Capture the cell that displays the provided text and extract its [x, y] central coordinate. 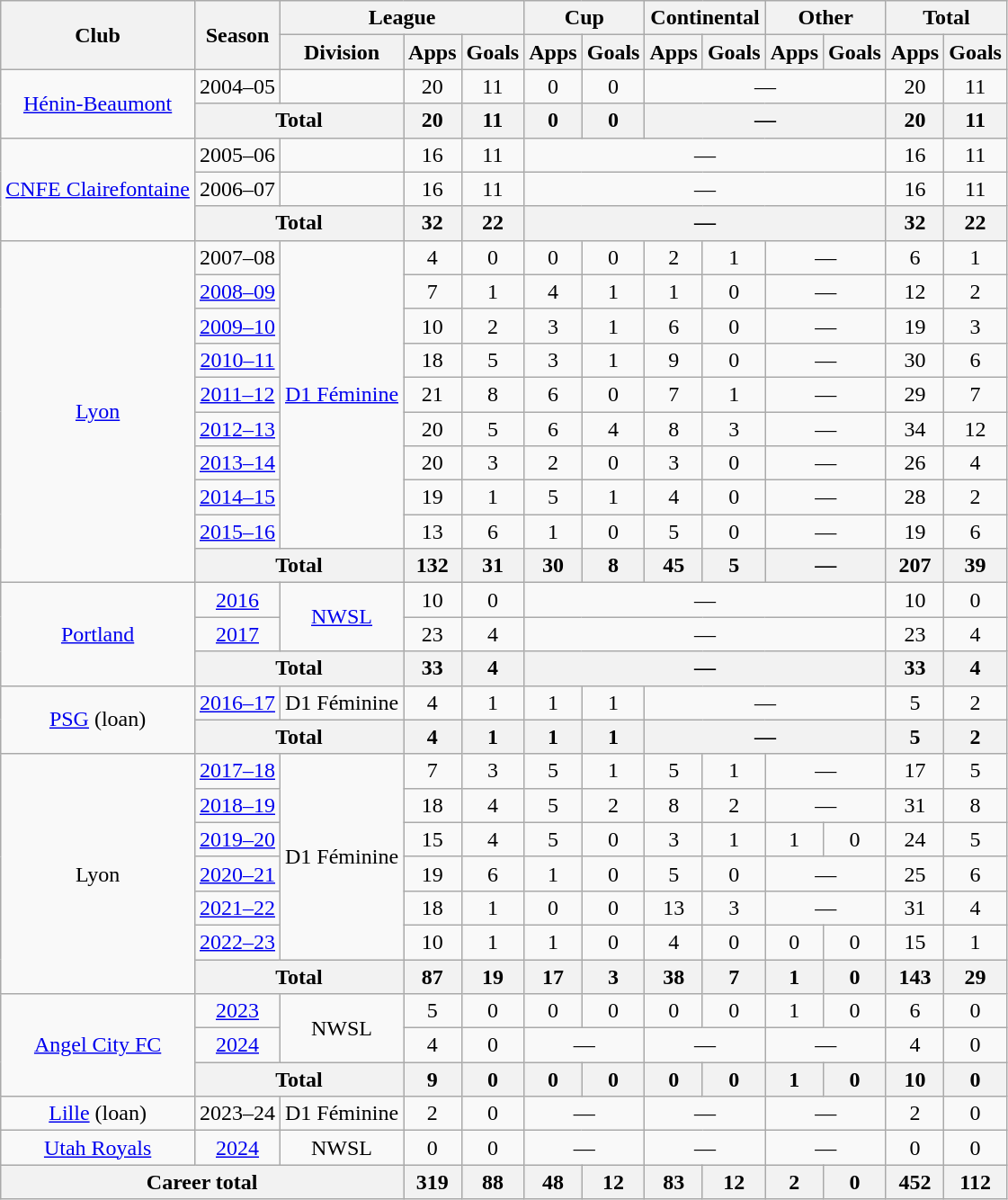
Other [825, 18]
45 [673, 566]
319 [433, 1182]
2018–19 [237, 805]
2007–08 [237, 257]
Club [98, 35]
34 [914, 429]
2008–09 [237, 291]
2010–11 [237, 360]
Cup [584, 18]
26 [914, 463]
112 [976, 1182]
Utah Royals [98, 1148]
2023–24 [237, 1114]
2015–16 [237, 532]
88 [493, 1182]
48 [553, 1182]
452 [914, 1182]
2017–18 [237, 771]
Lille (loan) [98, 1114]
CNFE Clairefontaine [98, 189]
2013–14 [237, 463]
207 [914, 566]
2009–10 [237, 326]
Division [342, 52]
2020–21 [237, 873]
2016–17 [237, 703]
28 [914, 497]
39 [976, 566]
Career total [202, 1182]
2004–05 [237, 86]
21 [433, 394]
24 [914, 839]
2012–13 [237, 429]
2017 [237, 634]
2011–12 [237, 394]
Season [237, 35]
25 [914, 873]
83 [673, 1182]
League [403, 18]
2019–20 [237, 839]
2006–07 [237, 189]
Portland [98, 634]
2021–22 [237, 908]
Hénin-Beaumont [98, 103]
38 [673, 976]
PSG (loan) [98, 720]
2005–06 [237, 155]
2023 [237, 1011]
2016 [237, 600]
87 [433, 976]
2022–23 [237, 942]
143 [914, 976]
132 [433, 566]
Angel City FC [98, 1045]
2014–15 [237, 497]
Continental [705, 18]
